Search for the cell housing the specified text and yield its [x, y] center coordinate. 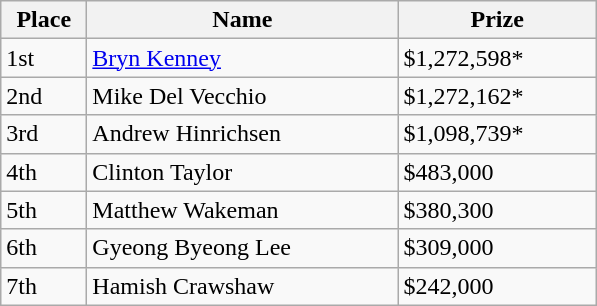
$1,272,162* [498, 96]
6th [44, 248]
$380,300 [498, 210]
$242,000 [498, 286]
$1,272,598* [498, 58]
Place [44, 20]
3rd [44, 134]
7th [44, 286]
5th [44, 210]
Bryn Kenney [242, 58]
Gyeong Byeong Lee [242, 248]
$483,000 [498, 172]
2nd [44, 96]
$309,000 [498, 248]
Prize [498, 20]
Mike Del Vecchio [242, 96]
4th [44, 172]
Clinton Taylor [242, 172]
Hamish Crawshaw [242, 286]
Matthew Wakeman [242, 210]
1st [44, 58]
$1,098,739* [498, 134]
Andrew Hinrichsen [242, 134]
Name [242, 20]
